Find where the given text appears and provide that cell's center as (X, Y) coordinate. 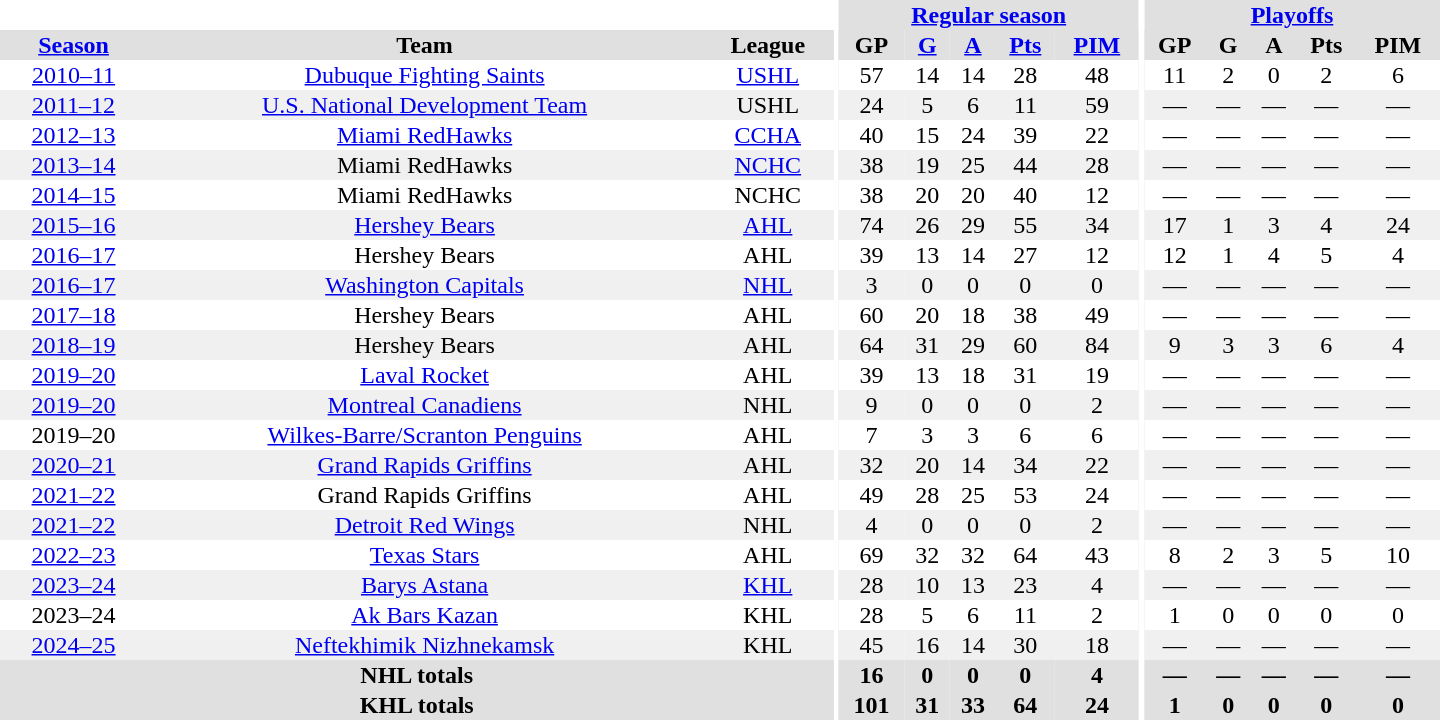
17 (1174, 225)
53 (1026, 495)
League (768, 45)
48 (1097, 75)
NHL totals (416, 675)
2013–14 (74, 165)
Wilkes-Barre/Scranton Penguins (424, 435)
26 (927, 225)
7 (871, 435)
Washington Capitals (424, 285)
2018–19 (74, 345)
57 (871, 75)
2022–23 (74, 555)
Texas Stars (424, 555)
Barys Astana (424, 585)
59 (1097, 105)
27 (1026, 255)
8 (1174, 555)
44 (1026, 165)
69 (871, 555)
30 (1026, 645)
45 (871, 645)
2020–21 (74, 465)
Team (424, 45)
43 (1097, 555)
2010–11 (74, 75)
74 (871, 225)
15 (927, 135)
2024–25 (74, 645)
Season (74, 45)
Detroit Red Wings (424, 525)
CCHA (768, 135)
U.S. National Development Team (424, 105)
Neftekhimik Nizhnekamsk (424, 645)
2017–18 (74, 315)
Dubuque Fighting Saints (424, 75)
33 (973, 705)
55 (1026, 225)
Playoffs (1292, 15)
Laval Rocket (424, 375)
Regular season (988, 15)
2011–12 (74, 105)
Montreal Canadiens (424, 405)
84 (1097, 345)
2015–16 (74, 225)
23 (1026, 585)
Ak Bars Kazan (424, 615)
101 (871, 705)
2012–13 (74, 135)
2014–15 (74, 195)
KHL totals (416, 705)
